Identify which cell holds the provided text, then report its (x, y) central coordinate. 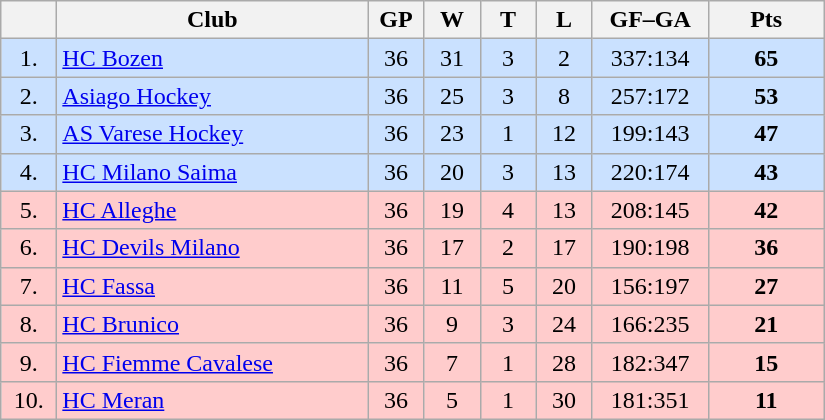
HC Meran (212, 400)
6. (29, 248)
27 (766, 286)
1. (29, 58)
257:172 (650, 96)
7 (452, 362)
W (452, 20)
HC Bozen (212, 58)
3. (29, 134)
190:198 (650, 248)
156:197 (650, 286)
HC Devils Milano (212, 248)
30 (564, 400)
8 (564, 96)
4. (29, 172)
28 (564, 362)
HC Alleghe (212, 210)
42 (766, 210)
199:143 (650, 134)
47 (766, 134)
9. (29, 362)
7. (29, 286)
Asiago Hockey (212, 96)
15 (766, 362)
Pts (766, 20)
25 (452, 96)
10. (29, 400)
8. (29, 324)
220:174 (650, 172)
31 (452, 58)
HC Fiemme Cavalese (212, 362)
HC Brunico (212, 324)
HC Fassa (212, 286)
24 (564, 324)
21 (766, 324)
182:347 (650, 362)
GF–GA (650, 20)
12 (564, 134)
208:145 (650, 210)
19 (452, 210)
166:235 (650, 324)
AS Varese Hockey (212, 134)
L (564, 20)
181:351 (650, 400)
43 (766, 172)
23 (452, 134)
T (508, 20)
4 (508, 210)
5. (29, 210)
337:134 (650, 58)
65 (766, 58)
HC Milano Saima (212, 172)
53 (766, 96)
2. (29, 96)
GP (396, 20)
Club (212, 20)
9 (452, 324)
